Provide the [x, y] coordinate of the cell's center where the given text is located.  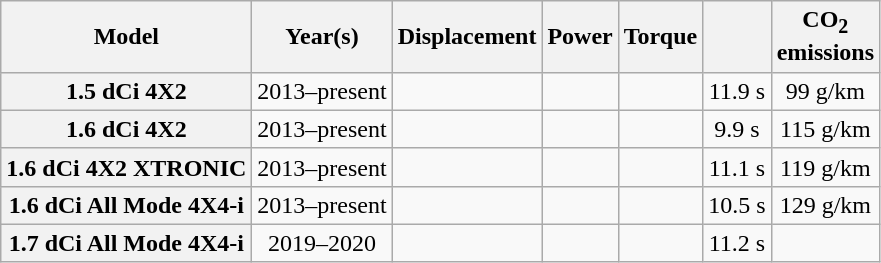
1.7 dCi All Mode 4X4-i [126, 243]
129 g/km [825, 205]
11.9 s [737, 91]
Power [580, 36]
Torque [660, 36]
9.9 s [737, 129]
1.6 dCi 4X2 [126, 129]
115 g/km [825, 129]
Year(s) [322, 36]
Model [126, 36]
10.5 s [737, 205]
11.1 s [737, 167]
1.6 dCi All Mode 4X4-i [126, 205]
2019–2020 [322, 243]
CO2emissions [825, 36]
119 g/km [825, 167]
11.2 s [737, 243]
1.5 dCi 4X2 [126, 91]
1.6 dCi 4X2 XTRONIC [126, 167]
99 g/km [825, 91]
Displacement [467, 36]
